Provide the [x, y] coordinate of the cell's center where the given text is located.  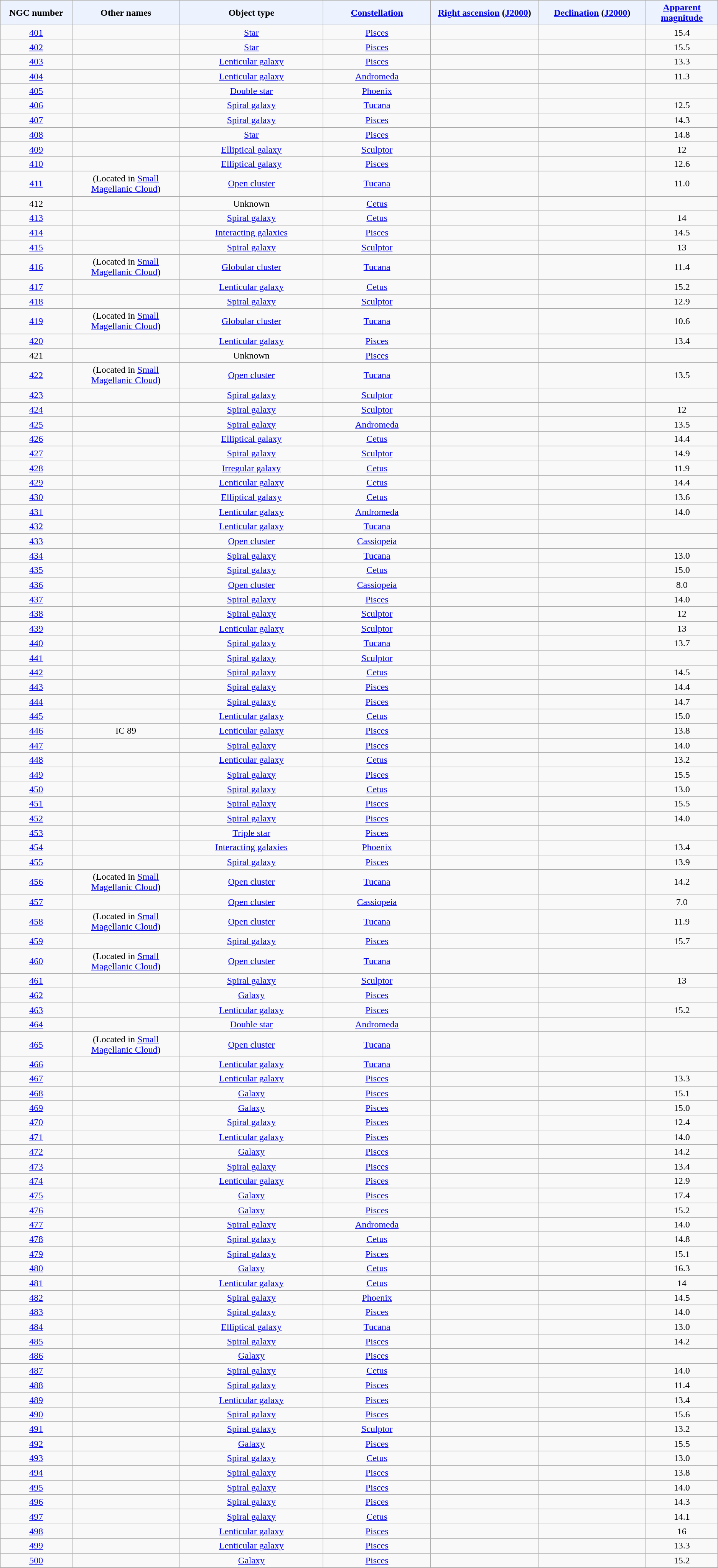
491 [36, 1429]
416 [36, 267]
421 [36, 355]
484 [36, 1327]
482 [36, 1298]
488 [36, 1385]
417 [36, 287]
465 [36, 1045]
14.1 [682, 1517]
458 [36, 921]
472 [36, 1152]
17.4 [682, 1195]
470 [36, 1122]
473 [36, 1166]
434 [36, 556]
483 [36, 1312]
13.6 [682, 497]
422 [36, 375]
468 [36, 1093]
499 [36, 1546]
15.6 [682, 1414]
412 [36, 204]
406 [36, 105]
475 [36, 1195]
15.4 [682, 33]
413 [36, 218]
455 [36, 862]
Declination (J2000) [592, 13]
441 [36, 658]
474 [36, 1181]
409 [36, 149]
14.7 [682, 701]
454 [36, 847]
456 [36, 882]
429 [36, 483]
486 [36, 1356]
461 [36, 981]
7.0 [682, 902]
439 [36, 629]
Constellation [377, 13]
414 [36, 233]
16 [682, 1531]
Object type [251, 13]
462 [36, 995]
440 [36, 643]
481 [36, 1283]
NGC number [36, 13]
407 [36, 120]
16.3 [682, 1269]
402 [36, 47]
469 [36, 1108]
449 [36, 775]
457 [36, 902]
433 [36, 541]
489 [36, 1400]
432 [36, 527]
430 [36, 497]
487 [36, 1371]
445 [36, 716]
423 [36, 395]
12.6 [682, 164]
12.4 [682, 1122]
463 [36, 1010]
13.7 [682, 643]
Triple star [251, 833]
485 [36, 1341]
443 [36, 687]
12.5 [682, 105]
408 [36, 135]
464 [36, 1025]
431 [36, 512]
466 [36, 1064]
442 [36, 672]
467 [36, 1079]
444 [36, 701]
476 [36, 1210]
492 [36, 1444]
419 [36, 321]
453 [36, 833]
405 [36, 91]
479 [36, 1254]
14.9 [682, 453]
437 [36, 599]
Irregular galaxy [251, 468]
435 [36, 570]
10.6 [682, 321]
480 [36, 1269]
494 [36, 1473]
451 [36, 804]
498 [36, 1531]
418 [36, 301]
428 [36, 468]
411 [36, 183]
410 [36, 164]
448 [36, 760]
495 [36, 1487]
493 [36, 1458]
447 [36, 745]
403 [36, 62]
460 [36, 961]
401 [36, 33]
459 [36, 941]
424 [36, 410]
11.0 [682, 183]
Other names [126, 13]
13.9 [682, 862]
478 [36, 1239]
415 [36, 247]
15.7 [682, 941]
477 [36, 1225]
497 [36, 1517]
436 [36, 585]
446 [36, 731]
450 [36, 789]
Right ascension (J2000) [485, 13]
Apparent magnitude [682, 13]
438 [36, 614]
496 [36, 1502]
500 [36, 1560]
427 [36, 453]
452 [36, 818]
11.3 [682, 76]
420 [36, 341]
471 [36, 1137]
425 [36, 424]
404 [36, 76]
8.0 [682, 585]
426 [36, 439]
IC 89 [126, 731]
490 [36, 1414]
